Pinpoint the cell where the given text exists, returning its [X, Y] midpoint coordinate. 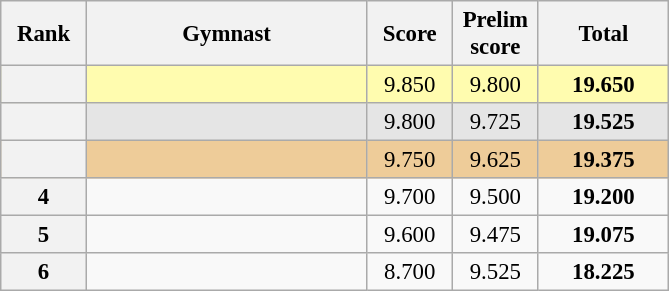
9.625 [496, 160]
Score [410, 34]
Rank [44, 34]
9.475 [496, 235]
9.750 [410, 160]
Total [604, 34]
19.650 [604, 85]
5 [44, 235]
Gymnast [226, 34]
9.850 [410, 85]
9.700 [410, 197]
19.525 [604, 122]
19.200 [604, 197]
Prelim score [496, 34]
9.725 [496, 122]
19.375 [604, 160]
19.075 [604, 235]
4 [44, 197]
9.500 [496, 197]
9.600 [410, 235]
